Identify which cell holds the provided text, then report its (X, Y) central coordinate. 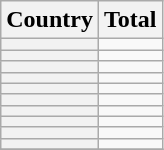
Country (50, 20)
Total (130, 20)
